Return (X, Y) of the center of cell containing provided text 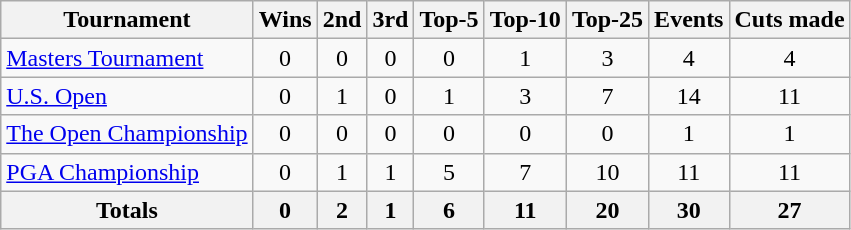
2nd (342, 20)
27 (790, 210)
6 (449, 210)
Cuts made (790, 20)
Tournament (127, 20)
Wins (285, 20)
2 (342, 210)
Events (689, 20)
Top-5 (449, 20)
10 (607, 172)
Totals (127, 210)
The Open Championship (127, 134)
PGA Championship (127, 172)
Top-25 (607, 20)
30 (689, 210)
3rd (390, 20)
U.S. Open (127, 96)
Masters Tournament (127, 58)
Top-10 (525, 20)
20 (607, 210)
5 (449, 172)
14 (689, 96)
